Locate the cell with the specified text and output its (x, y) center coordinate. 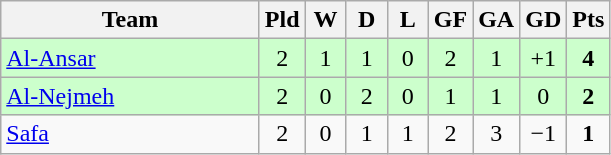
Pld (282, 20)
GA (496, 20)
Pts (588, 20)
+1 (544, 58)
W (326, 20)
Team (130, 20)
Safa (130, 134)
GD (544, 20)
D (366, 20)
L (408, 20)
−1 (544, 134)
4 (588, 58)
Al-Ansar (130, 58)
3 (496, 134)
Al-Nejmeh (130, 96)
GF (450, 20)
